Determine the (x, y) coordinate at the center of the cell enclosing the given text.  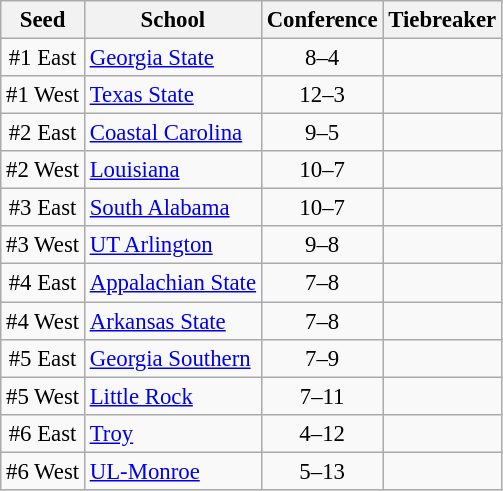
9–8 (322, 245)
Texas State (172, 95)
Coastal Carolina (172, 133)
School (172, 20)
#4 West (43, 321)
Arkansas State (172, 321)
5–13 (322, 471)
4–12 (322, 433)
8–4 (322, 58)
7–11 (322, 396)
Little Rock (172, 396)
9–5 (322, 133)
South Alabama (172, 208)
Georgia Southern (172, 358)
#1 West (43, 95)
#3 West (43, 245)
Conference (322, 20)
Louisiana (172, 170)
Georgia State (172, 58)
#1 East (43, 58)
Appalachian State (172, 283)
UT Arlington (172, 245)
#2 East (43, 133)
Troy (172, 433)
7–9 (322, 358)
#5 East (43, 358)
#6 East (43, 433)
#3 East (43, 208)
Tiebreaker (442, 20)
#4 East (43, 283)
#5 West (43, 396)
UL-Monroe (172, 471)
12–3 (322, 95)
Seed (43, 20)
#2 West (43, 170)
#6 West (43, 471)
